Search for the cell housing the specified text and yield its (x, y) center coordinate. 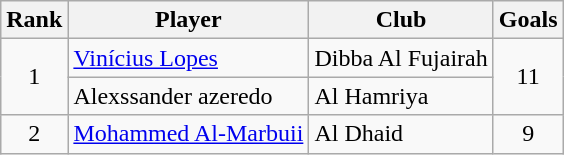
2 (34, 134)
Rank (34, 20)
Mohammed Al-Marbuii (188, 134)
9 (528, 134)
Goals (528, 20)
1 (34, 77)
Club (401, 20)
Dibba Al Fujairah (401, 58)
11 (528, 77)
Al Hamriya (401, 96)
Al Dhaid (401, 134)
Alexssander azeredo (188, 96)
Vinícius Lopes (188, 58)
Player (188, 20)
